Pinpoint the cell where the given text exists, returning its (x, y) midpoint coordinate. 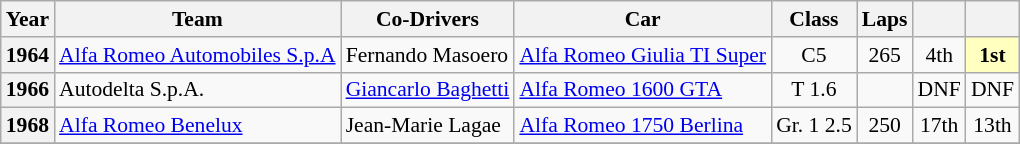
4th (940, 55)
1st (992, 55)
Class (814, 19)
1966 (28, 90)
265 (885, 55)
Alfa Romeo Automobiles S.p.A (198, 55)
250 (885, 126)
1968 (28, 126)
Year (28, 19)
Laps (885, 19)
1964 (28, 55)
Alfa Romeo 1600 GTA (642, 90)
Jean-Marie Lagae (428, 126)
13th (992, 126)
Alfa Romeo Benelux (198, 126)
Gr. 1 2.5 (814, 126)
Car (642, 19)
Team (198, 19)
Co-Drivers (428, 19)
17th (940, 126)
C5 (814, 55)
Alfa Romeo 1750 Berlina (642, 126)
Giancarlo Baghetti (428, 90)
Autodelta S.p.A. (198, 90)
T 1.6 (814, 90)
Fernando Masoero (428, 55)
Alfa Romeo Giulia TI Super (642, 55)
